Return the (X, Y) coordinate for the center point of the cell that contains the specified text.  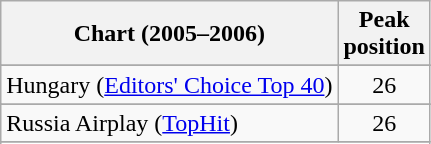
Russia Airplay (TopHit) (170, 123)
Hungary (Editors' Choice Top 40) (170, 85)
Chart (2005–2006) (170, 34)
Peakposition (384, 34)
